Pinpoint the cell where the given text exists, returning its [x, y] midpoint coordinate. 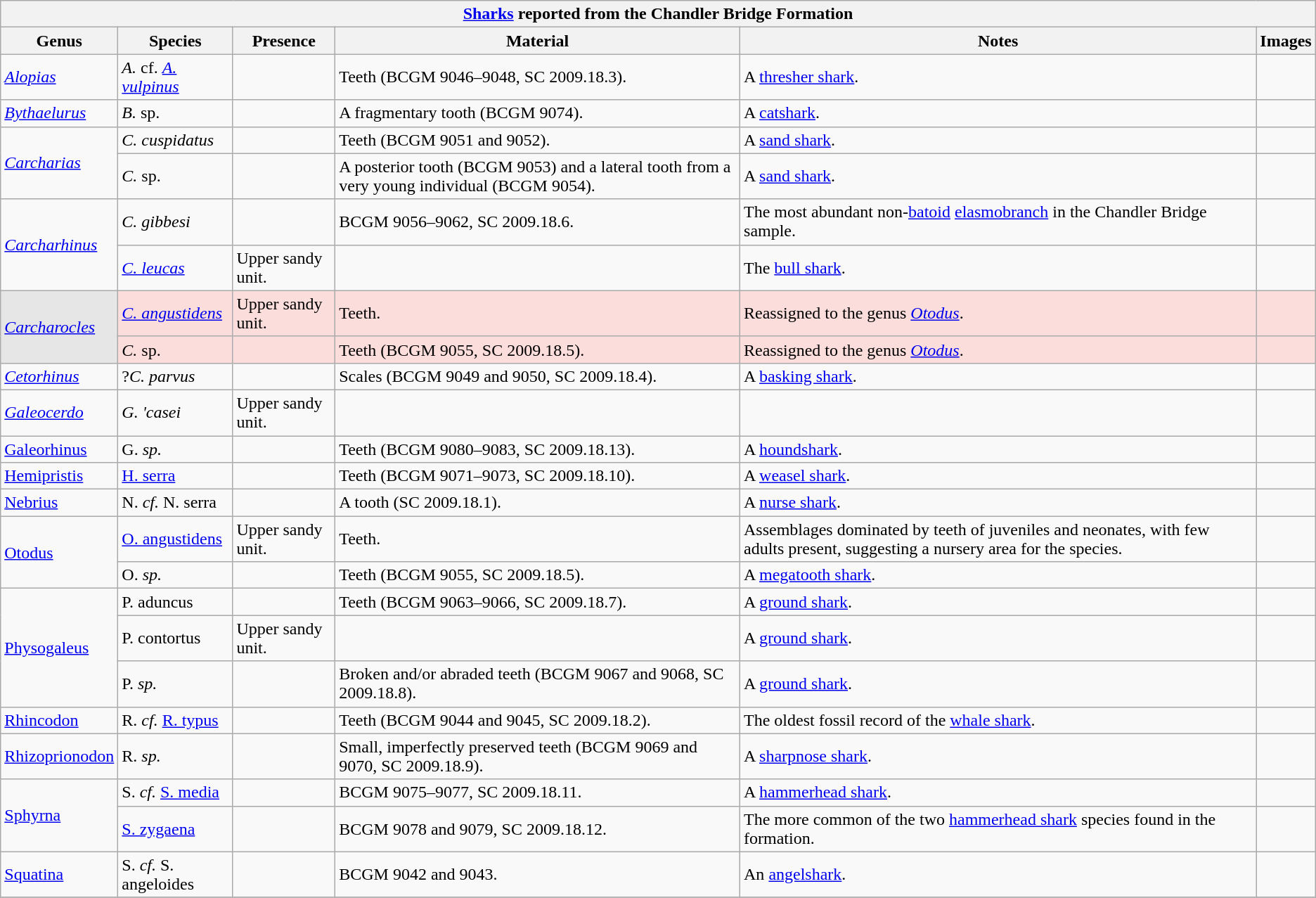
Sphyrna [59, 816]
Bythaelurus [59, 113]
Genus [59, 41]
?C. parvus [176, 376]
Teeth (BCGM 9046–9048, SC 2009.18.3). [538, 77]
Teeth (BCGM 9080–9083, SC 2009.18.13). [538, 449]
Nebrius [59, 503]
A thresher shark. [998, 77]
Physogaleus [59, 648]
Hemipristis [59, 476]
Alopias [59, 77]
P. aduncus [176, 602]
H. serra [176, 476]
Cetorhinus [59, 376]
BCGM 9078 and 9079, SC 2009.18.12. [538, 828]
Galeorhinus [59, 449]
Carcharocles [59, 326]
Teeth (BCGM 9051 and 9052). [538, 140]
Images [1286, 41]
A. cf. A. vulpinus [176, 77]
B. sp. [176, 113]
The more common of the two hammerhead shark species found in the formation. [998, 828]
C. cuspidatus [176, 140]
Teeth (BCGM 9063–9066, SC 2009.18.7). [538, 602]
BCGM 9075–9077, SC 2009.18.11. [538, 793]
Squatina [59, 875]
A catshark. [998, 113]
The bull shark. [998, 267]
Carcharias [59, 163]
O. sp. [176, 575]
A posterior tooth (BCGM 9053) and a lateral tooth from a very young individual (BCGM 9054). [538, 176]
A nurse shark. [998, 503]
S. cf. S. media [176, 793]
P. sp. [176, 684]
R. sp. [176, 757]
BCGM 9056–9062, SC 2009.18.6. [538, 222]
An angelshark. [998, 875]
R. cf. R. typus [176, 720]
Broken and/or abraded teeth (BCGM 9067 and 9068, SC 2009.18.8). [538, 684]
Carcharhinus [59, 245]
A weasel shark. [998, 476]
S. cf. S. angeloides [176, 875]
A sharpnose shark. [998, 757]
O. angustidens [176, 539]
C. leucas [176, 267]
S. zygaena [176, 828]
Teeth (BCGM 9071–9073, SC 2009.18.10). [538, 476]
A megatooth shark. [998, 575]
Notes [998, 41]
Presence [284, 41]
Small, imperfectly preserved teeth (BCGM 9069 and 9070, SC 2009.18.9). [538, 757]
A hammerhead shark. [998, 793]
Galeocerdo [59, 412]
The oldest fossil record of the whale shark. [998, 720]
BCGM 9042 and 9043. [538, 875]
A tooth (SC 2009.18.1). [538, 503]
P. contortus [176, 639]
Teeth (BCGM 9044 and 9045, SC 2009.18.2). [538, 720]
Otodus [59, 553]
A houndshark. [998, 449]
Rhincodon [59, 720]
A fragmentary tooth (BCGM 9074). [538, 113]
Species [176, 41]
Material [538, 41]
Scales (BCGM 9049 and 9050, SC 2009.18.4). [538, 376]
Rhizoprionodon [59, 757]
Assemblages dominated by teeth of juveniles and neonates, with few adults present, suggesting a nursery area for the species. [998, 539]
A basking shark. [998, 376]
G. 'casei [176, 412]
G. sp. [176, 449]
Sharks reported from the Chandler Bridge Formation [658, 14]
N. cf. N. serra [176, 503]
C. angustidens [176, 314]
The most abundant non-batoid elasmobranch in the Chandler Bridge sample. [998, 222]
C. gibbesi [176, 222]
